Return [X, Y] of the center of cell containing provided text 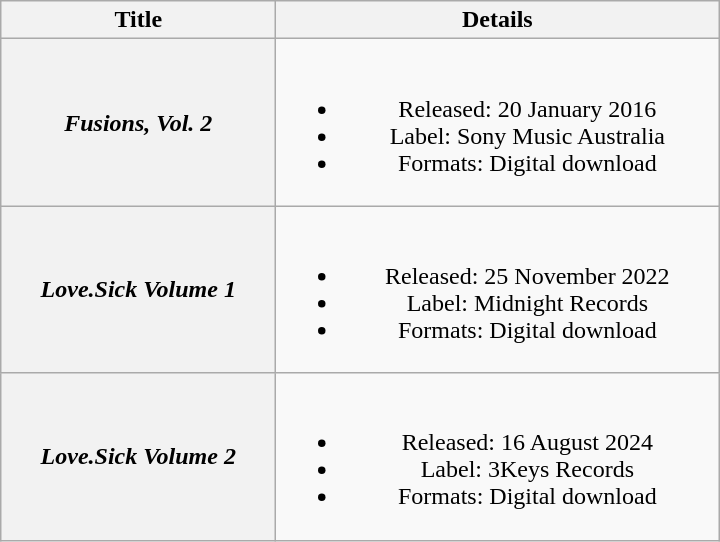
Released: 25 November 2022Label: Midnight RecordsFormats: Digital download [498, 290]
Released: 16 August 2024Label: 3Keys RecordsFormats: Digital download [498, 456]
Fusions, Vol. 2 [138, 122]
Love.Sick Volume 1 [138, 290]
Details [498, 20]
Released: 20 January 2016Label: Sony Music AustraliaFormats: Digital download [498, 122]
Love.Sick Volume 2 [138, 456]
Title [138, 20]
